Search for the cell housing the specified text and yield its [X, Y] center coordinate. 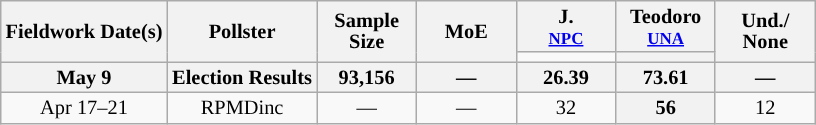
RPMDinc [242, 108]
26.39 [566, 78]
Sample Size [367, 30]
56 [666, 108]
Fieldwork Date(s) [84, 30]
12 [765, 108]
Und./None [765, 30]
May 9 [84, 78]
J.NPC [566, 26]
Election Results [242, 78]
Apr 17–21 [84, 108]
Pollster [242, 30]
32 [566, 108]
TeodoroUNA [666, 26]
MoE [466, 30]
73.61 [666, 78]
93,156 [367, 78]
